Provide the (x, y) coordinate of the cell's center where the given text is located.  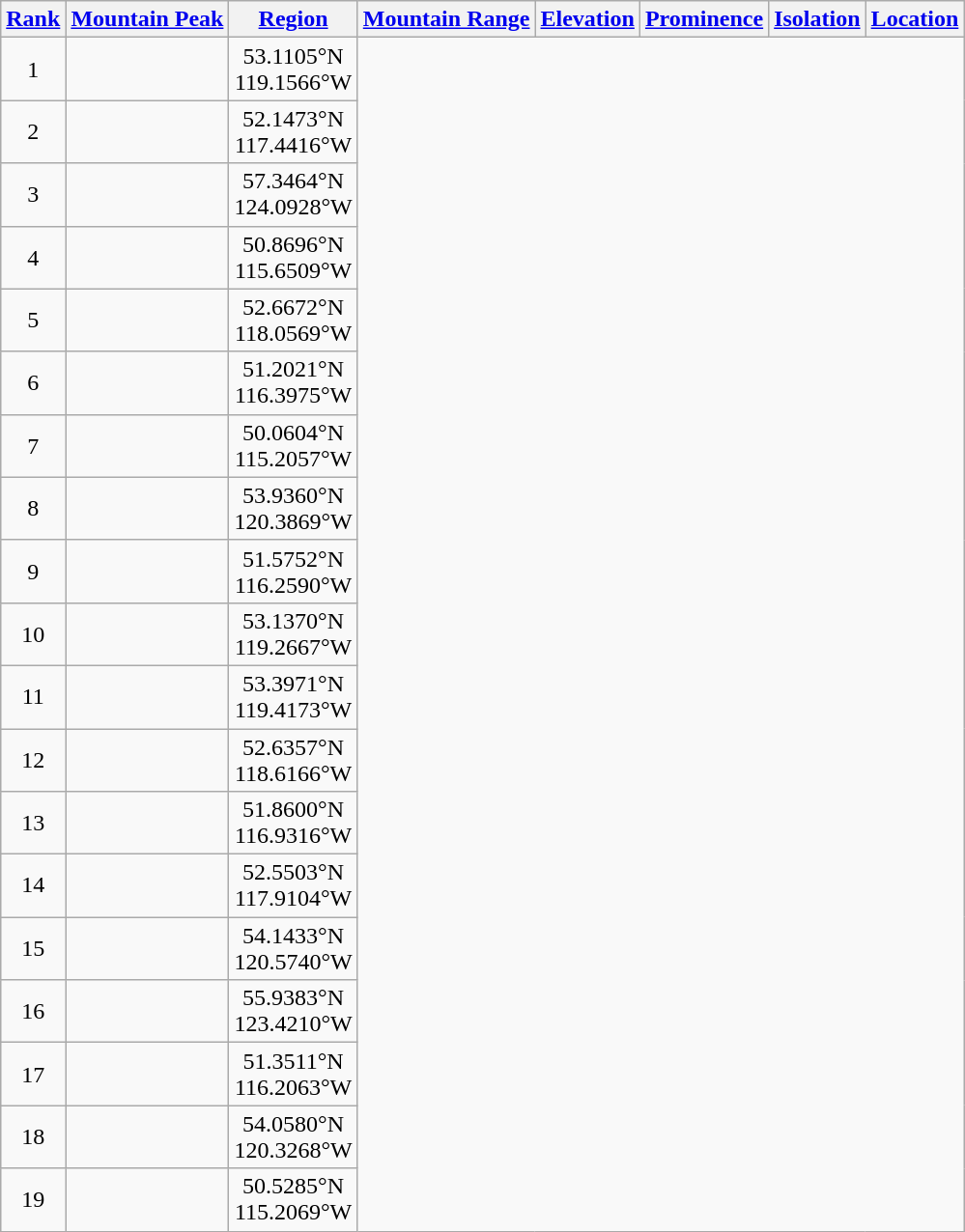
Rank (33, 19)
9 (33, 572)
51.8600°N116.9316°W (294, 823)
53.1370°N119.2667°W (294, 633)
15 (33, 948)
18 (33, 1137)
5 (33, 321)
1 (33, 70)
52.6672°N118.0569°W (294, 321)
17 (33, 1074)
Elevation (587, 19)
7 (33, 446)
53.9360°N120.3869°W (294, 508)
2 (33, 131)
13 (33, 823)
3 (33, 195)
4 (33, 257)
6 (33, 382)
50.0604°N115.2057°W (294, 446)
53.3971°N119.4173°W (294, 697)
11 (33, 697)
Region (294, 19)
50.5285°N115.2069°W (294, 1199)
54.1433°N120.5740°W (294, 948)
51.2021°N116.3975°W (294, 382)
8 (33, 508)
Isolation (817, 19)
19 (33, 1199)
12 (33, 759)
55.9383°N123.4210°W (294, 1012)
53.1105°N119.1566°W (294, 70)
Location (915, 19)
51.3511°N116.2063°W (294, 1074)
51.5752°N116.2590°W (294, 572)
50.8696°N115.6509°W (294, 257)
14 (33, 886)
52.6357°N118.6166°W (294, 759)
Mountain Range (446, 19)
54.0580°N120.3268°W (294, 1137)
Prominence (703, 19)
52.5503°N117.9104°W (294, 886)
16 (33, 1012)
Mountain Peak (147, 19)
57.3464°N124.0928°W (294, 195)
10 (33, 633)
52.1473°N117.4416°W (294, 131)
